Find where the given text appears and provide that cell's center as [X, Y] coordinate. 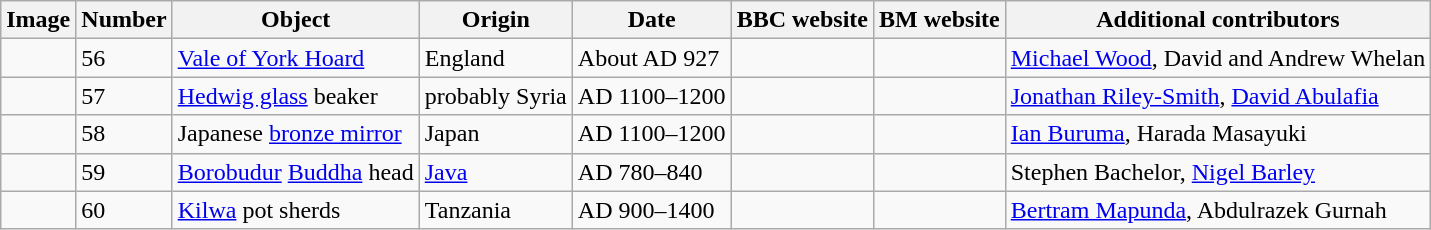
Bertram Mapunda, Abdulrazek Gurnah [1218, 210]
Tanzania [496, 210]
58 [124, 134]
Vale of York Hoard [296, 58]
AD 780–840 [652, 172]
Image [38, 20]
Date [652, 20]
Japan [496, 134]
Kilwa pot sherds [296, 210]
Number [124, 20]
Jonathan Riley-Smith, David Abulafia [1218, 96]
AD 900–1400 [652, 210]
England [496, 58]
Borobudur Buddha head [296, 172]
Hedwig glass beaker [296, 96]
57 [124, 96]
Stephen Bachelor, Nigel Barley [1218, 172]
probably Syria [496, 96]
About AD 927 [652, 58]
BM website [940, 20]
Michael Wood, David and Andrew Whelan [1218, 58]
59 [124, 172]
Java [496, 172]
Origin [496, 20]
Object [296, 20]
Additional contributors [1218, 20]
Japanese bronze mirror [296, 134]
60 [124, 210]
Ian Buruma, Harada Masayuki [1218, 134]
BBC website [802, 20]
56 [124, 58]
